Identify which cell holds the provided text, then report its [X, Y] central coordinate. 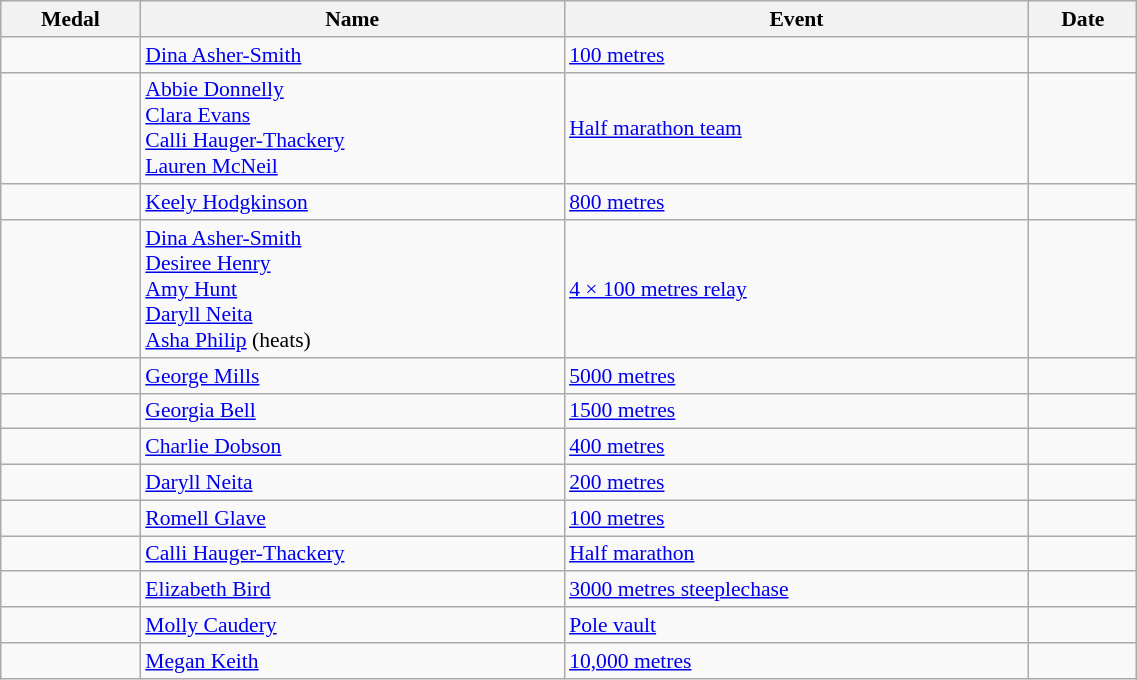
Dina Asher-Smith [352, 55]
800 metres [796, 203]
Medal [71, 19]
Romell Glave [352, 518]
Name [352, 19]
George Mills [352, 376]
4 × 100 metres relay [796, 289]
Megan Keith [352, 661]
Keely Hodgkinson [352, 203]
Georgia Bell [352, 411]
Daryll Neita [352, 483]
Half marathon [796, 554]
10,000 metres [796, 661]
1500 metres [796, 411]
400 metres [796, 447]
3000 metres steeplechase [796, 590]
5000 metres [796, 376]
Elizabeth Bird [352, 590]
Abbie DonnellyClara EvansCalli Hauger-ThackeryLauren McNeil [352, 128]
Event [796, 19]
Pole vault [796, 625]
Calli Hauger-Thackery [352, 554]
Dina Asher-SmithDesiree HenryAmy HuntDaryll NeitaAsha Philip (heats) [352, 289]
Date [1083, 19]
Charlie Dobson [352, 447]
Half marathon team [796, 128]
200 metres [796, 483]
Molly Caudery [352, 625]
